Find where the given text appears and provide that cell's center as (x, y) coordinate. 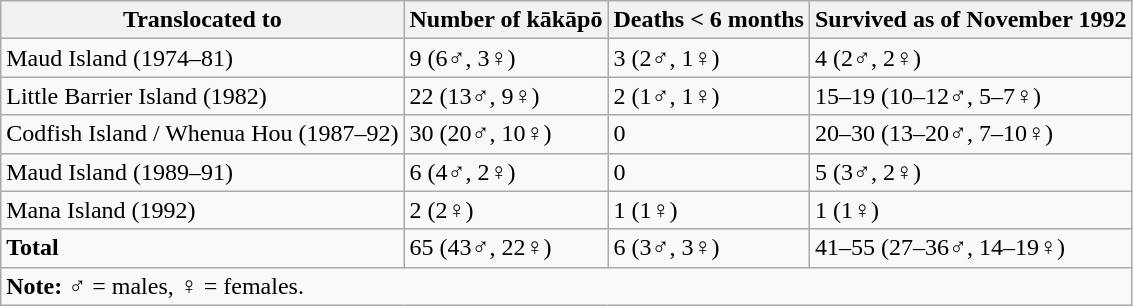
15–19 (10–12♂, 5–7♀) (970, 96)
30 (20♂, 10♀) (506, 134)
Translocated to (202, 20)
9 (6♂, 3♀) (506, 58)
6 (4♂, 2♀) (506, 172)
Maud Island (1974–81) (202, 58)
65 (43♂, 22♀) (506, 248)
20–30 (13–20♂, 7–10♀) (970, 134)
3 (2♂, 1♀) (708, 58)
41–55 (27–36♂, 14–19♀) (970, 248)
5 (3♂, 2♀) (970, 172)
Total (202, 248)
6 (3♂, 3♀) (708, 248)
2 (1♂, 1♀) (708, 96)
Maud Island (1989–91) (202, 172)
Survived as of November 1992 (970, 20)
Number of kākāpō (506, 20)
22 (13♂, 9♀) (506, 96)
Codfish Island / Whenua Hou (1987–92) (202, 134)
Little Barrier Island (1982) (202, 96)
2 (2♀) (506, 210)
4 (2♂, 2♀) (970, 58)
Deaths < 6 months (708, 20)
Mana Island (1992) (202, 210)
Note: ♂ = males, ♀ = females. (566, 286)
